Extract the [x, y] coordinate from the center of the cell holding the provided text.  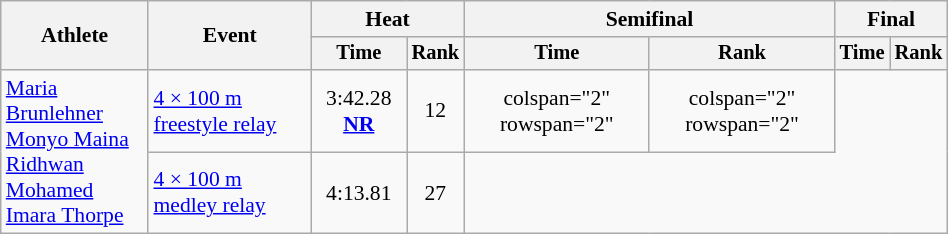
4 × 100 m freestyle relay [230, 111]
Athlete [75, 36]
12 [436, 111]
Final [892, 19]
3:42.28 NR [359, 111]
4 × 100 m medley relay [230, 193]
Semifinal [650, 19]
Heat [388, 19]
27 [436, 193]
Event [230, 36]
4:13.81 [359, 193]
Maria Brunlehner Monyo Maina Ridhwan Mohamed Imara Thorpe [75, 152]
